Return the [x, y] coordinate for the center point of the cell that contains the specified text.  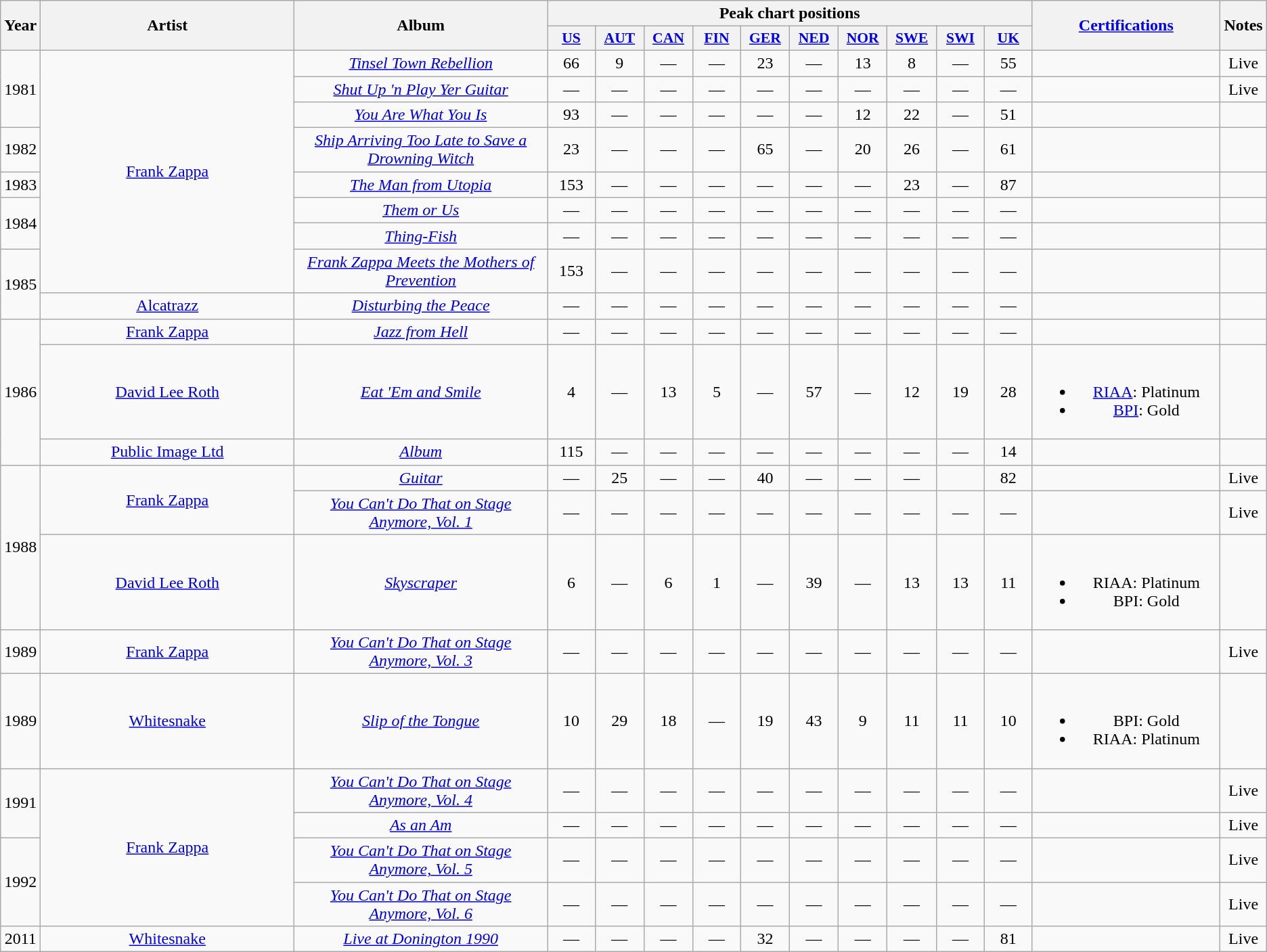
Thing-Fish [421, 236]
1983 [20, 185]
51 [1008, 115]
115 [571, 452]
GER [765, 39]
SWE [912, 39]
Tinsel Town Rebellion [421, 63]
40 [765, 478]
1984 [20, 223]
UK [1008, 39]
Artist [168, 26]
29 [619, 721]
Certifications [1126, 26]
81 [1008, 939]
NOR [863, 39]
55 [1008, 63]
CAN [668, 39]
2011 [20, 939]
BPI: GoldRIAA: Platinum [1126, 721]
US [571, 39]
1991 [20, 804]
AUT [619, 39]
93 [571, 115]
Live at Donington 1990 [421, 939]
You Can't Do That on Stage Anymore, Vol. 1 [421, 513]
Shut Up 'n Play Yer Guitar [421, 89]
5 [717, 392]
65 [765, 150]
14 [1008, 452]
82 [1008, 478]
1981 [20, 89]
The Man from Utopia [421, 185]
28 [1008, 392]
FIN [717, 39]
You Can't Do That on Stage Anymore, Vol. 3 [421, 651]
You Can't Do That on Stage Anymore, Vol. 5 [421, 861]
8 [912, 63]
43 [814, 721]
4 [571, 392]
18 [668, 721]
1992 [20, 882]
57 [814, 392]
Guitar [421, 478]
You Are What You Is [421, 115]
32 [765, 939]
Year [20, 26]
26 [912, 150]
20 [863, 150]
39 [814, 582]
25 [619, 478]
Frank Zappa Meets the Mothers of Prevention [421, 271]
SWI [960, 39]
22 [912, 115]
Alcatrazz [168, 306]
Disturbing the Peace [421, 306]
Public Image Ltd [168, 452]
Ship Arriving Too Late to Save a Drowning Witch [421, 150]
1986 [20, 392]
1988 [20, 547]
Slip of the Tongue [421, 721]
1 [717, 582]
NED [814, 39]
87 [1008, 185]
Jazz from Hell [421, 332]
Skyscraper [421, 582]
As an Am [421, 825]
Eat 'Em and Smile [421, 392]
66 [571, 63]
Notes [1243, 26]
1985 [20, 284]
1982 [20, 150]
Them or Us [421, 210]
Peak chart positions [790, 14]
You Can't Do That on Stage Anymore, Vol. 6 [421, 904]
You Can't Do That on Stage Anymore, Vol. 4 [421, 790]
61 [1008, 150]
